Capture the cell that displays the provided text and extract its (X, Y) central coordinate. 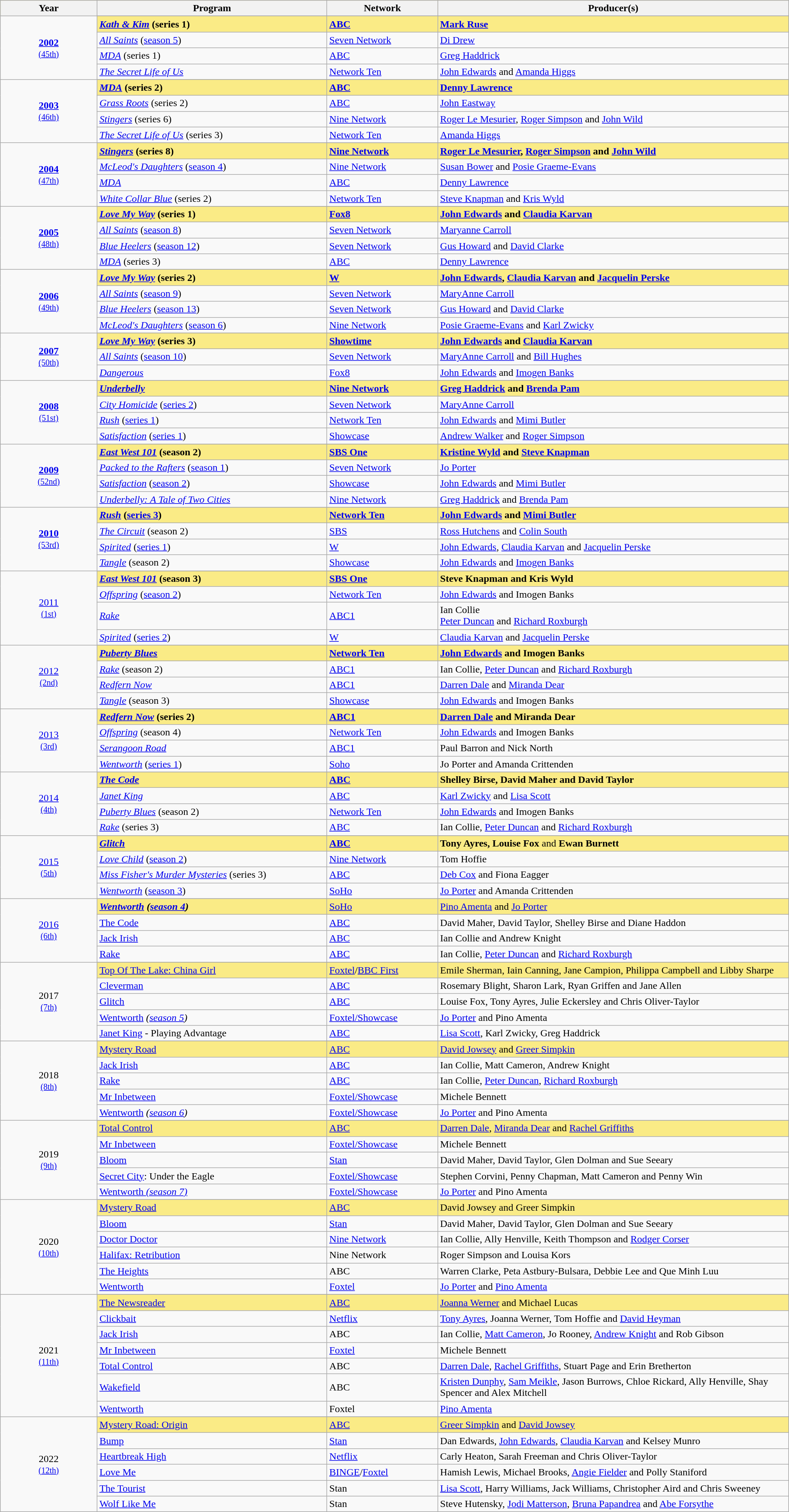
Blue Heelers (season 12) (212, 246)
Tangle (season 3) (212, 700)
Spirited (series 2) (212, 637)
2005(48th) (49, 238)
City Homicide (series 2) (212, 404)
The Newsreader (212, 1303)
MaryAnne Carroll and Bill Hughes (613, 357)
Ian Collie, Peter Duncan, Richard Roxburgh (613, 1081)
2014(4th) (49, 804)
Janet King (212, 796)
Warren Clarke, Peta Astbury-Bulsara, Debbie Lee and Que Minh Luu (613, 1271)
Posie Graeme-Evans and Karl Zwicky (613, 325)
Roger Simpson and Louisa Kors (613, 1255)
Rosemary Blight, Sharon Lark, Ryan Griffen and Jane Allen (613, 986)
Ian ColliePeter Duncan and Richard Roxburgh (613, 616)
Hamish Lewis, Michael Brooks, Angie Fielder and Polly Staniford (613, 1472)
Greg Haddrick (613, 56)
Bump (212, 1440)
2004(47th) (49, 174)
2016(6th) (49, 930)
McLeod's Daughters (season 6) (212, 325)
Mystery Road: Origin (212, 1425)
Carly Heaton, Sarah Freeman and Chris Oliver-Taylor (613, 1456)
Ian Collie, Matt Cameron, Andrew Knight (613, 1065)
2021(11th) (49, 1356)
Ian Collie, Ally Henville, Keith Thompson and Rodger Corser (613, 1239)
Clickbait (212, 1318)
2018(8th) (49, 1081)
Tom Hoffie (613, 859)
John Edwards and Amanda Higgs (613, 72)
All Saints (season 5) (212, 40)
Love Child (season 2) (212, 859)
2006(49th) (49, 301)
Halifax: Retribution (212, 1255)
MDA (series 3) (212, 262)
Kristen Dunphy, Sam Meikle, Jason Burrows, Chloe Rickard, Ally Henville, Shay Spencer and Alex Mitchell (613, 1388)
Serangoon Road (212, 748)
Foxtel/BBC First (382, 970)
Top Of The Lake: China Girl (212, 970)
Packed to the Rafters (season 1) (212, 468)
Ian Collie, Matt Cameron, Jo Rooney, Andrew Knight and Rob Gibson (613, 1334)
Puberty Blues (212, 653)
Satisfaction (season 2) (212, 484)
Offspring (season 2) (212, 594)
Pino Amenta (613, 1409)
Stephen Corvini, Penny Chapman, Matt Cameron and Penny Win (613, 1176)
Andrew Walker and Roger Simpson (613, 436)
Rush (series 1) (212, 420)
Darren Dale, Miranda Dear and Rachel Griffiths (613, 1128)
All Saints (season 10) (212, 357)
Steve Hutensky, Jodi Matterson, Bruna Papandrea and Abe Forsythe (613, 1504)
2020(10th) (49, 1247)
Joanna Werner and Michael Lucas (613, 1303)
2010(53rd) (49, 539)
2022(12th) (49, 1464)
2003(46th) (49, 111)
Jo Porter (613, 468)
Shelley Birse, David Maher and David Taylor (613, 780)
Emile Sherman, Iain Canning, Jane Campion, Philippa Campbell and Libby Sharpe (613, 970)
Stingers (series 8) (212, 151)
2012(2nd) (49, 677)
Maryanne Carroll (613, 230)
Susan Bower and Posie Graeme-Evans (613, 166)
John Eastway (613, 103)
Wolf Like Me (212, 1504)
Wentworth (season 7) (212, 1192)
Doctor Doctor (212, 1239)
Amanda Higgs (613, 135)
Redfern Now (series 2) (212, 716)
All Saints (season 8) (212, 230)
Underbelly: A Tale of Two Cities (212, 499)
2013(3rd) (49, 740)
Wentworth (season 5) (212, 1018)
Wakefield (212, 1388)
McLeod's Daughters (season 4) (212, 166)
All Saints (season 9) (212, 293)
Secret City: Under the Eagle (212, 1176)
Blue Heelers (season 13) (212, 309)
Redfern Now (212, 685)
Ian Collie and Andrew Knight (613, 938)
The Heights (212, 1271)
Pino Amenta and Jo Porter (613, 906)
East West 101 (season 2) (212, 452)
Kristine Wyld and Steve Knapman (613, 452)
Tangle (season 2) (212, 563)
Spirited (series 1) (212, 547)
Program (212, 8)
Darren Dale, Rachel Griffiths, Stuart Page and Erin Bretherton (613, 1366)
Puberty Blues (season 2) (212, 812)
The Secret Life of Us (212, 72)
Cleverman (212, 986)
Paul Barron and Nick North (613, 748)
Deb Cox and Fiona Eagger (613, 875)
The Secret Life of Us (series 3) (212, 135)
Louise Fox, Tony Ayres, Julie Eckersley and Chris Oliver-Taylor (613, 1002)
Showtime (382, 341)
Lisa Scott, Harry Williams, Jack Williams, Christopher Aird and Chris Sweeney (613, 1488)
2008(51st) (49, 412)
Wentworth (season 3) (212, 891)
MDA (212, 182)
2002(45th) (49, 48)
2015(5th) (49, 867)
Rush (series 3) (212, 515)
Greer Simpkin and David Jowsey (613, 1425)
The Tourist (212, 1488)
Year (49, 8)
David Maher, David Taylor, Shelley Birse and Diane Haddon (613, 922)
Mark Ruse (613, 24)
2011(1st) (49, 608)
2019(9th) (49, 1160)
Satisfaction (series 1) (212, 436)
Producer(s) (613, 8)
Tony Ayres, Joanna Werner, Tom Hoffie and David Heyman (613, 1318)
Wentworth (series 1) (212, 764)
Miss Fisher's Murder Mysteries (series 3) (212, 875)
SBS (382, 531)
Love Me (212, 1472)
Di Drew (613, 40)
Karl Zwicky and Lisa Scott (613, 796)
Wentworth (season 4) (212, 906)
2017(7th) (49, 1002)
Rake (series 3) (212, 827)
Rake (season 2) (212, 669)
Heartbreak High (212, 1456)
Lisa Scott, Karl Zwicky, Greg Haddrick (613, 1033)
Wentworth (season 6) (212, 1112)
2007(50th) (49, 357)
Stingers (series 6) (212, 119)
Soho (382, 764)
Love My Way (series 1) (212, 214)
Underbelly (212, 388)
Janet King - Playing Advantage (212, 1033)
Love My Way (series 3) (212, 341)
Love My Way (series 2) (212, 278)
Ross Hutchens and Colin South (613, 531)
2009(52nd) (49, 475)
East West 101 (season 3) (212, 578)
Grass Roots (series 2) (212, 103)
Kath & Kim (series 1) (212, 24)
Claudia Karvan and Jacquelin Perske (613, 637)
Offspring (season 4) (212, 732)
Dangerous (212, 372)
Dan Edwards, John Edwards, Claudia Karvan and Kelsey Munro (613, 1440)
MDA (series 1) (212, 56)
The Circuit (season 2) (212, 531)
Network (382, 8)
White Collar Blue (series 2) (212, 199)
Tony Ayres, Louise Fox and Ewan Burnett (613, 843)
BINGE/Foxtel (382, 1472)
MDA (series 2) (212, 87)
